Provide the [x, y] coordinate of the cell's center where the given text is located.  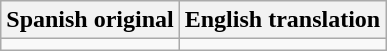
English translation [282, 20]
Spanish original [90, 20]
